Locate the cell with the specified text and output its (x, y) center coordinate. 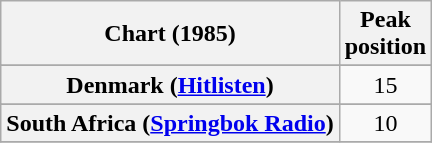
15 (385, 85)
Peakposition (385, 34)
10 (385, 123)
Denmark (Hitlisten) (170, 85)
Chart (1985) (170, 34)
South Africa (Springbok Radio) (170, 123)
